Find where the given text appears and provide that cell's center as (X, Y) coordinate. 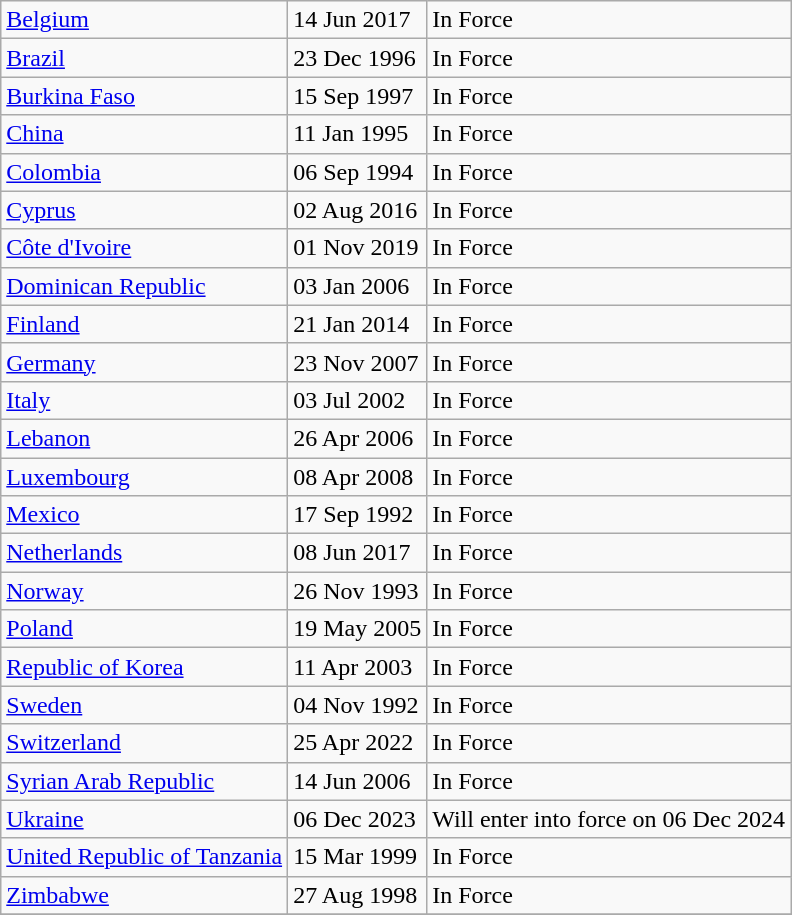
03 Jan 2006 (358, 286)
China (144, 134)
26 Nov 1993 (358, 591)
Burkina Faso (144, 96)
Syrian Arab Republic (144, 781)
Sweden (144, 705)
06 Sep 1994 (358, 172)
11 Apr 2003 (358, 667)
08 Jun 2017 (358, 553)
04 Nov 1992 (358, 705)
Italy (144, 400)
19 May 2005 (358, 629)
26 Apr 2006 (358, 438)
08 Apr 2008 (358, 477)
Cyprus (144, 210)
Switzerland (144, 743)
25 Apr 2022 (358, 743)
06 Dec 2023 (358, 819)
Poland (144, 629)
21 Jan 2014 (358, 324)
Mexico (144, 515)
Will enter into force on 06 Dec 2024 (609, 819)
Finland (144, 324)
Luxembourg (144, 477)
17 Sep 1992 (358, 515)
02 Aug 2016 (358, 210)
Colombia (144, 172)
Republic of Korea (144, 667)
Lebanon (144, 438)
15 Sep 1997 (358, 96)
03 Jul 2002 (358, 400)
Belgium (144, 20)
14 Jun 2017 (358, 20)
14 Jun 2006 (358, 781)
Netherlands (144, 553)
Germany (144, 362)
Côte d'Ivoire (144, 248)
Norway (144, 591)
Ukraine (144, 819)
23 Dec 1996 (358, 58)
15 Mar 1999 (358, 857)
United Republic of Tanzania (144, 857)
Dominican Republic (144, 286)
11 Jan 1995 (358, 134)
23 Nov 2007 (358, 362)
Brazil (144, 58)
01 Nov 2019 (358, 248)
27 Aug 1998 (358, 895)
Zimbabwe (144, 895)
